Return [X, Y] of the center of cell containing provided text 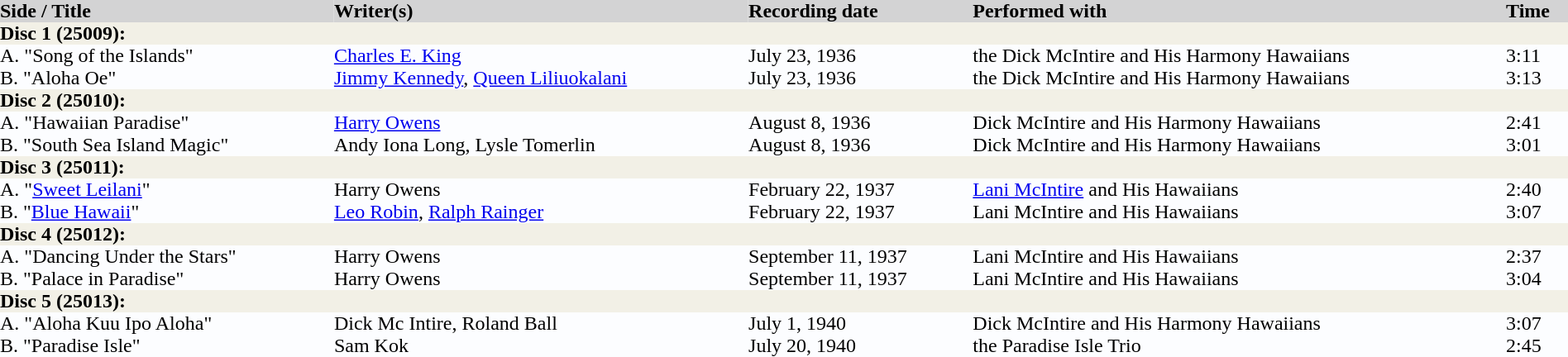
Performed with [1239, 12]
3:04 [1537, 279]
Writer(s) [541, 12]
Dick Mc Intire, Roland Ball [541, 324]
3:11 [1537, 56]
Disc 5 (25013): [784, 301]
B. "South Sea Island Magic" [167, 145]
B. "Blue Hawaii" [167, 212]
2:40 [1537, 190]
3:13 [1537, 78]
Sam Kok [541, 345]
Andy Iona Long, Lysle Tomerlin [541, 145]
Jimmy Kennedy, Queen Liliuokalani [541, 78]
2:41 [1537, 122]
2:45 [1537, 345]
Disc 4 (25012): [784, 235]
Side / Title [167, 12]
Leo Robin, Ralph Rainger [541, 212]
A. "Dancing Under the Stars" [167, 256]
2:37 [1537, 256]
Disc 1 (25009): [784, 33]
A. "Sweet Leilani" [167, 190]
Charles E. King [541, 56]
B. "Palace in Paradise" [167, 279]
A. "Song of the Islands" [167, 56]
the Paradise Isle Trio [1239, 345]
A. "Hawaiian Paradise" [167, 122]
Recording date [860, 12]
Time [1537, 12]
Disc 2 (25010): [784, 101]
July 20, 1940 [860, 345]
B. "Paradise Isle" [167, 345]
3:01 [1537, 145]
B. "Aloha Oe" [167, 78]
July 1, 1940 [860, 324]
A. "Aloha Kuu Ipo Aloha" [167, 324]
Disc 3 (25011): [784, 167]
